Detect which cell encompasses the target text, then output its [X, Y] center coordinate. 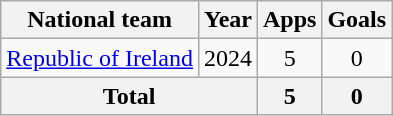
Republic of Ireland [100, 58]
Total [130, 96]
Apps [289, 20]
Year [228, 20]
2024 [228, 58]
Goals [357, 20]
National team [100, 20]
